Extract the (x, y) coordinate from the center of the cell holding the provided text.  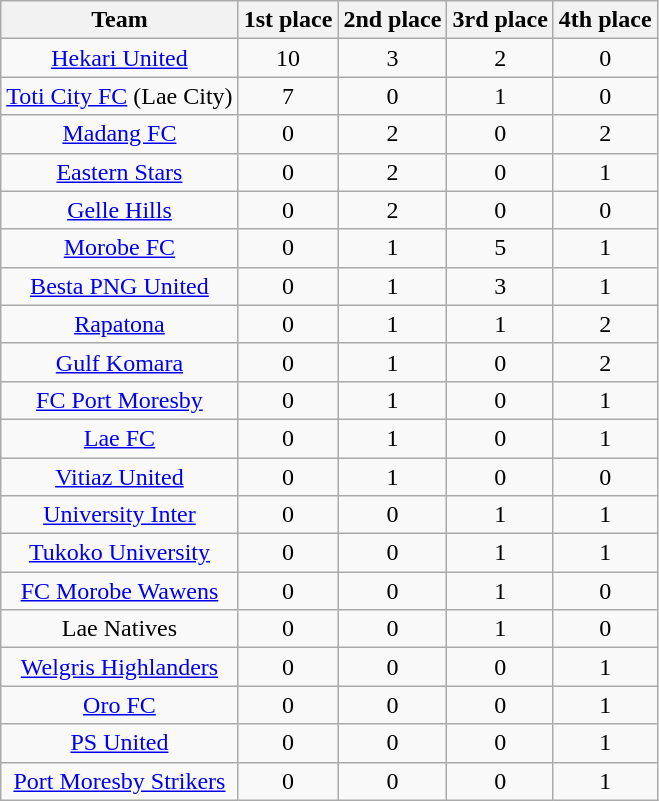
Gulf Komara (120, 362)
Vitiaz United (120, 477)
Gelle Hills (120, 210)
Lae Natives (120, 629)
FC Morobe Wawens (120, 591)
Tukoko University (120, 553)
1st place (288, 20)
4th place (605, 20)
Morobe FC (120, 248)
Eastern Stars (120, 172)
Welgris Highlanders (120, 667)
Toti City FC (Lae City) (120, 96)
University Inter (120, 515)
Oro FC (120, 705)
Port Moresby Strikers (120, 781)
FC Port Moresby (120, 400)
7 (288, 96)
Lae FC (120, 438)
3rd place (500, 20)
Team (120, 20)
2nd place (392, 20)
Rapatona (120, 324)
Madang FC (120, 134)
Hekari United (120, 58)
10 (288, 58)
5 (500, 248)
Besta PNG United (120, 286)
PS United (120, 743)
